Detect which cell encompasses the target text, then output its [x, y] center coordinate. 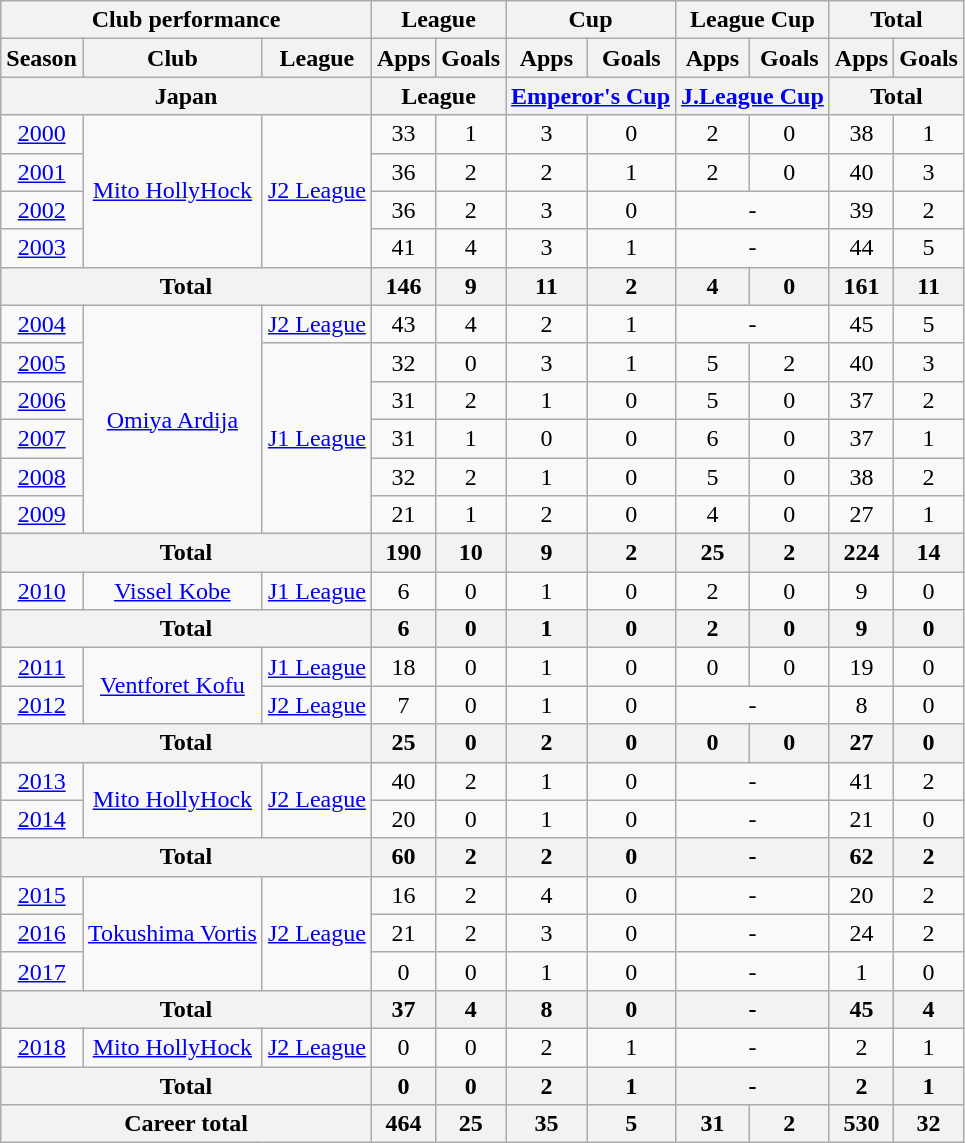
146 [403, 286]
2015 [42, 895]
62 [861, 857]
44 [861, 248]
7 [403, 705]
J.League Cup [753, 96]
161 [861, 286]
39 [861, 210]
16 [403, 895]
2008 [42, 477]
2000 [42, 134]
530 [861, 1124]
2017 [42, 971]
League Cup [753, 20]
10 [471, 553]
2012 [42, 705]
2009 [42, 515]
18 [403, 667]
224 [861, 553]
2011 [42, 667]
2014 [42, 819]
2007 [42, 438]
2018 [42, 1047]
14 [929, 553]
33 [403, 134]
2003 [42, 248]
43 [403, 324]
2004 [42, 324]
Emperor's Cup [591, 96]
Career total [186, 1124]
2001 [42, 172]
2010 [42, 591]
2013 [42, 781]
Vissel Kobe [172, 591]
Omiya Ardija [172, 419]
Tokushima Vortis [172, 933]
2002 [42, 210]
Club performance [186, 20]
19 [861, 667]
Club [172, 58]
60 [403, 857]
2006 [42, 400]
2016 [42, 933]
35 [547, 1124]
Japan [186, 96]
2005 [42, 362]
24 [861, 933]
Season [42, 58]
Cup [591, 20]
Ventforet Kofu [172, 686]
464 [403, 1124]
190 [403, 553]
